Return the [x, y] coordinate for the center point of the cell that contains the specified text.  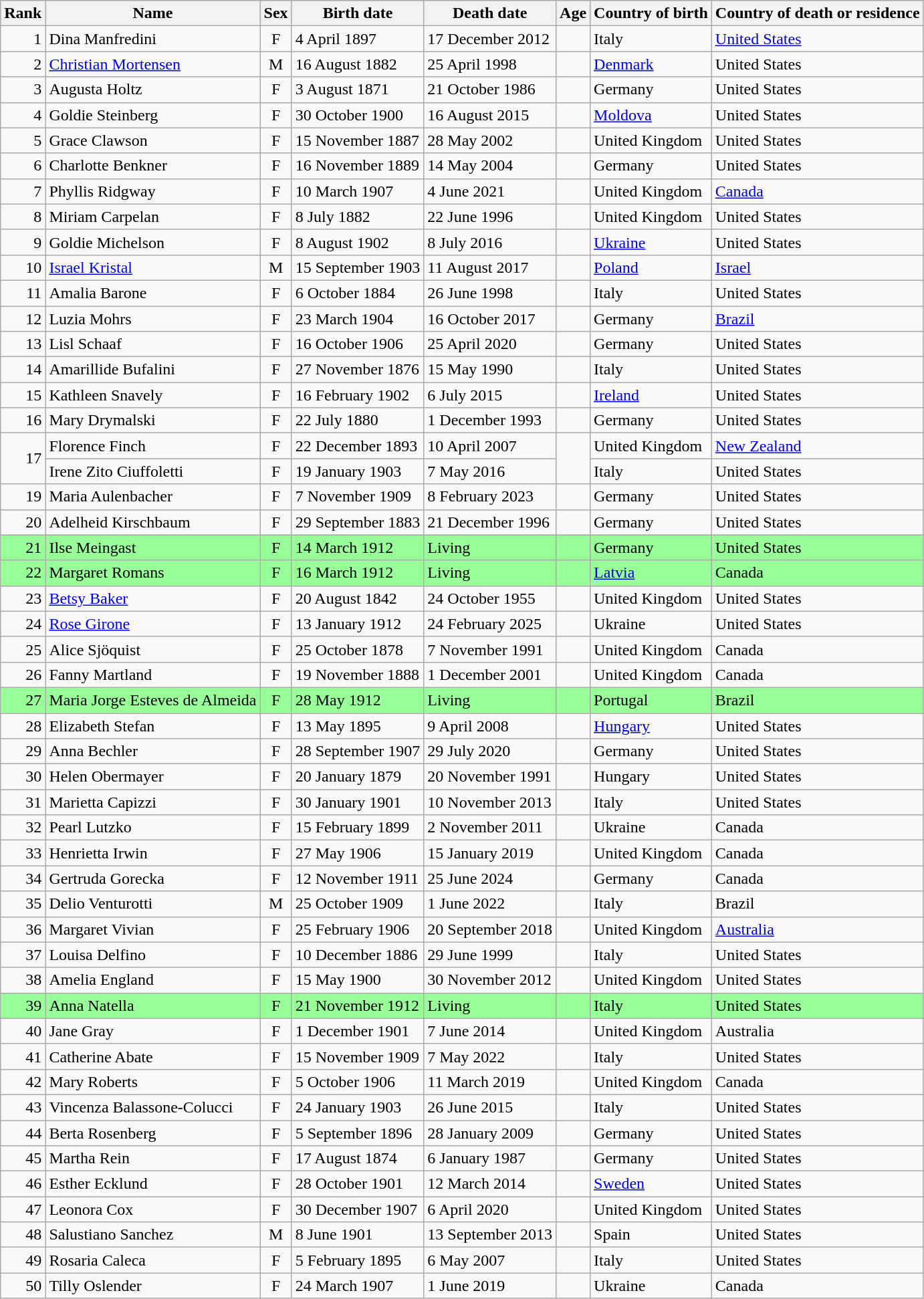
41 [23, 1056]
20 [23, 522]
Anna Natella [152, 1006]
32 [23, 828]
24 March 1907 [358, 1286]
26 [23, 675]
14 March 1912 [358, 548]
5 [23, 140]
Florence Finch [152, 446]
2 November 2011 [490, 828]
46 [23, 1184]
Country of death or residence [817, 13]
Henrietta Irwin [152, 853]
Goldie Michelson [152, 242]
30 [23, 777]
Adelheid Kirschbaum [152, 522]
1 June 2019 [490, 1286]
25 April 2020 [490, 344]
Lisl Schaaf [152, 344]
Mary Roberts [152, 1082]
28 May 1912 [358, 700]
6 [23, 166]
Tilly Oslender [152, 1286]
42 [23, 1082]
Charlotte Benkner [152, 166]
16 October 2017 [490, 319]
20 November 1991 [490, 777]
8 August 1902 [358, 242]
25 April 1998 [490, 64]
10 November 2013 [490, 802]
12 March 2014 [490, 1184]
Catherine Abate [152, 1056]
45 [23, 1159]
29 [23, 751]
1 [23, 39]
14 May 2004 [490, 166]
Rosaria Caleca [152, 1260]
27 November 1876 [358, 370]
22 [23, 573]
New Zealand [817, 446]
38 [23, 980]
Christian Mortensen [152, 64]
Berta Rosenberg [152, 1133]
40 [23, 1031]
Helen Obermayer [152, 777]
Alice Sjöquist [152, 649]
37 [23, 955]
Salustiano Sanchez [152, 1235]
Kathleen Snavely [152, 395]
Ilse Meingast [152, 548]
16 August 2015 [490, 115]
20 August 1842 [358, 598]
15 [23, 395]
Moldova [651, 115]
29 July 2020 [490, 751]
Ireland [651, 395]
6 May 2007 [490, 1260]
Irene Zito Ciuffoletti [152, 471]
47 [23, 1209]
34 [23, 878]
24 October 1955 [490, 598]
Amelia England [152, 980]
14 [23, 370]
12 [23, 319]
Louisa Delfino [152, 955]
Grace Clawson [152, 140]
12 November 1911 [358, 878]
16 [23, 421]
Miriam Carpelan [152, 217]
Fanny Martland [152, 675]
8 July 1882 [358, 217]
Birth date [358, 13]
Margaret Vivian [152, 929]
1 December 2001 [490, 675]
28 May 2002 [490, 140]
6 January 1987 [490, 1159]
Marietta Capizzi [152, 802]
15 November 1909 [358, 1056]
4 April 1897 [358, 39]
22 June 1996 [490, 217]
Rose Girone [152, 624]
27 May 1906 [358, 853]
28 January 2009 [490, 1133]
Name [152, 13]
Luzia Mohrs [152, 319]
16 February 1902 [358, 395]
8 [23, 217]
Denmark [651, 64]
35 [23, 904]
17 December 2012 [490, 39]
30 December 1907 [358, 1209]
22 December 1893 [358, 446]
13 May 1895 [358, 725]
Amalia Barone [152, 293]
5 September 1896 [358, 1133]
25 [23, 649]
28 September 1907 [358, 751]
50 [23, 1286]
Dina Manfredini [152, 39]
26 June 2015 [490, 1107]
13 [23, 344]
Gertruda Gorecka [152, 878]
10 March 1907 [358, 191]
15 November 1887 [358, 140]
1 December 1901 [358, 1031]
Esther Ecklund [152, 1184]
Jane Gray [152, 1031]
5 February 1895 [358, 1260]
Betsy Baker [152, 598]
7 June 2014 [490, 1031]
22 July 1880 [358, 421]
10 [23, 267]
7 November 1909 [358, 497]
Death date [490, 13]
16 March 1912 [358, 573]
48 [23, 1235]
23 [23, 598]
16 October 1906 [358, 344]
19 November 1888 [358, 675]
Age [574, 13]
6 July 2015 [490, 395]
4 June 2021 [490, 191]
Amarillide Bufalini [152, 370]
28 [23, 725]
4 [23, 115]
5 October 1906 [358, 1082]
Rank [23, 13]
2 [23, 64]
13 January 1912 [358, 624]
15 January 2019 [490, 853]
7 [23, 191]
25 October 1909 [358, 904]
17 [23, 459]
3 August 1871 [358, 90]
29 June 1999 [490, 955]
Augusta Holtz [152, 90]
30 October 1900 [358, 115]
Sex [275, 13]
11 March 2019 [490, 1082]
27 [23, 700]
Israel Kristal [152, 267]
20 January 1879 [358, 777]
7 May 2022 [490, 1056]
Poland [651, 267]
16 August 1882 [358, 64]
Mary Drymalski [152, 421]
Anna Bechler [152, 751]
24 January 1903 [358, 1107]
11 August 2017 [490, 267]
Israel [817, 267]
26 June 1998 [490, 293]
21 [23, 548]
8 July 2016 [490, 242]
31 [23, 802]
33 [23, 853]
15 May 1990 [490, 370]
15 May 1900 [358, 980]
30 November 2012 [490, 980]
23 March 1904 [358, 319]
28 October 1901 [358, 1184]
13 September 2013 [490, 1235]
21 November 1912 [358, 1006]
3 [23, 90]
1 December 1993 [490, 421]
Leonora Cox [152, 1209]
21 October 1986 [490, 90]
19 January 1903 [358, 471]
Pearl Lutzko [152, 828]
1 June 2022 [490, 904]
9 [23, 242]
24 [23, 624]
6 April 2020 [490, 1209]
Vincenza Balassone-Colucci [152, 1107]
44 [23, 1133]
Phyllis Ridgway [152, 191]
39 [23, 1006]
Margaret Romans [152, 573]
29 September 1883 [358, 522]
19 [23, 497]
Spain [651, 1235]
Sweden [651, 1184]
8 June 1901 [358, 1235]
Country of birth [651, 13]
7 May 2016 [490, 471]
6 October 1884 [358, 293]
49 [23, 1260]
Portugal [651, 700]
11 [23, 293]
16 November 1889 [358, 166]
25 October 1878 [358, 649]
21 December 1996 [490, 522]
15 September 1903 [358, 267]
43 [23, 1107]
15 February 1899 [358, 828]
Elizabeth Stefan [152, 725]
8 February 2023 [490, 497]
30 January 1901 [358, 802]
Goldie Steinberg [152, 115]
9 April 2008 [490, 725]
24 February 2025 [490, 624]
25 June 2024 [490, 878]
25 February 1906 [358, 929]
10 April 2007 [490, 446]
Maria Aulenbacher [152, 497]
7 November 1991 [490, 649]
20 September 2018 [490, 929]
10 December 1886 [358, 955]
Latvia [651, 573]
Maria Jorge Esteves de Almeida [152, 700]
36 [23, 929]
Martha Rein [152, 1159]
17 August 1874 [358, 1159]
Delio Venturotti [152, 904]
